Find where the given text appears and provide that cell's center as [x, y] coordinate. 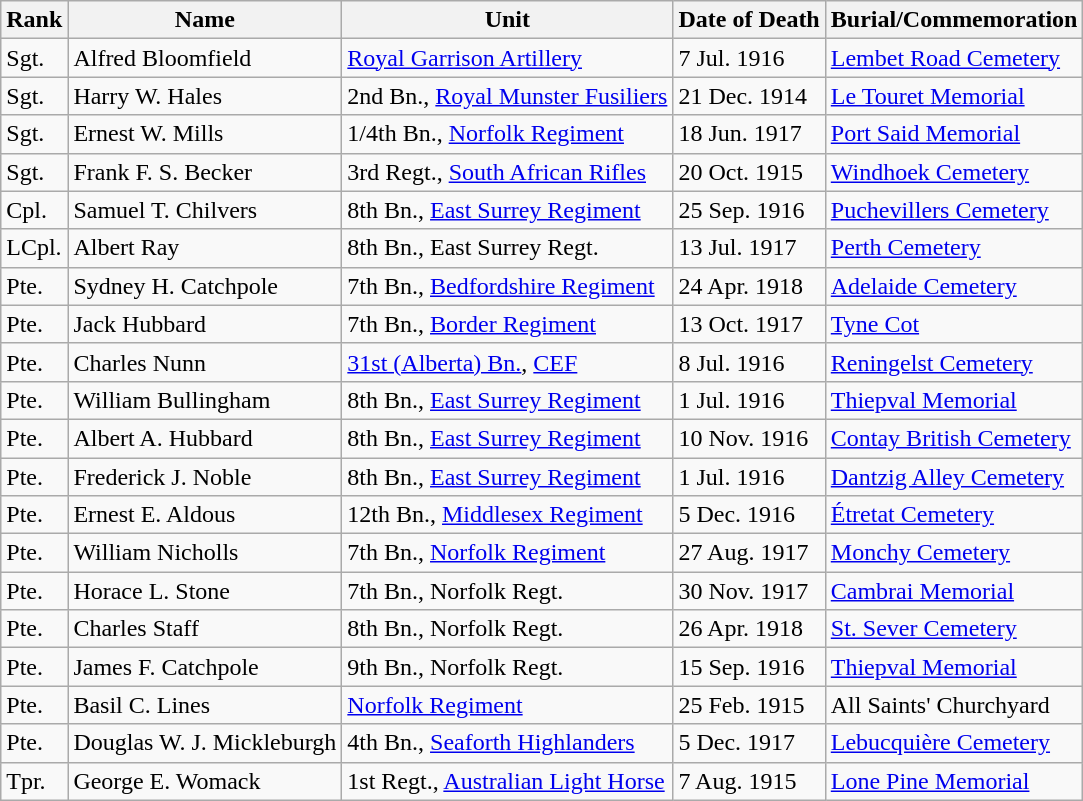
3rd Regt., South African Rifles [508, 172]
Port Said Memorial [954, 134]
5 Dec. 1917 [749, 743]
20 Oct. 1915 [749, 172]
James F. Catchpole [205, 667]
25 Feb. 1915 [749, 705]
Date of Death [749, 20]
7th Bn., Norfolk Regt. [508, 591]
Cpl. [34, 210]
Contay British Cemetery [954, 438]
8th Bn., East Surrey Regt. [508, 248]
Harry W. Hales [205, 96]
Lembet Road Cemetery [954, 58]
Frank F. S. Becker [205, 172]
18 Jun. 1917 [749, 134]
St. Sever Cemetery [954, 629]
7 Jul. 1916 [749, 58]
Frederick J. Noble [205, 477]
All Saints' Churchyard [954, 705]
Lone Pine Memorial [954, 781]
7th Bn., Border Regiment [508, 324]
Douglas W. J. Mickleburgh [205, 743]
Tyne Cot [954, 324]
Étretat Cemetery [954, 515]
13 Jul. 1917 [749, 248]
8 Jul. 1916 [749, 362]
Alfred Bloomfield [205, 58]
Windhoek Cemetery [954, 172]
Monchy Cemetery [954, 553]
7th Bn., Norfolk Regiment [508, 553]
2nd Bn., Royal Munster Fusiliers [508, 96]
Charles Staff [205, 629]
Charles Nunn [205, 362]
Horace L. Stone [205, 591]
25 Sep. 1916 [749, 210]
Adelaide Cemetery [954, 286]
William Bullingham [205, 400]
Puchevillers Cemetery [954, 210]
Le Touret Memorial [954, 96]
Dantzig Alley Cemetery [954, 477]
George E. Womack [205, 781]
Perth Cemetery [954, 248]
30 Nov. 1917 [749, 591]
Jack Hubbard [205, 324]
1/4th Bn., Norfolk Regiment [508, 134]
Royal Garrison Artillery [508, 58]
Ernest E. Aldous [205, 515]
Reningelst Cemetery [954, 362]
26 Apr. 1918 [749, 629]
Unit [508, 20]
LCpl. [34, 248]
William Nicholls [205, 553]
Burial/Commemoration [954, 20]
9th Bn., Norfolk Regt. [508, 667]
13 Oct. 1917 [749, 324]
8th Bn., Norfolk Regt. [508, 629]
Lebucquière Cemetery [954, 743]
Basil C. Lines [205, 705]
7 Aug. 1915 [749, 781]
Ernest W. Mills [205, 134]
1st Regt., Australian Light Horse [508, 781]
Albert Ray [205, 248]
Tpr. [34, 781]
Rank [34, 20]
Name [205, 20]
4th Bn., Seaforth Highlanders [508, 743]
15 Sep. 1916 [749, 667]
Cambrai Memorial [954, 591]
7th Bn., Bedfordshire Regiment [508, 286]
Norfolk Regiment [508, 705]
12th Bn., Middlesex Regiment [508, 515]
31st (Alberta) Bn., CEF [508, 362]
Sydney H. Catchpole [205, 286]
Albert A. Hubbard [205, 438]
5 Dec. 1916 [749, 515]
Samuel T. Chilvers [205, 210]
10 Nov. 1916 [749, 438]
21 Dec. 1914 [749, 96]
24 Apr. 1918 [749, 286]
27 Aug. 1917 [749, 553]
